Provide the [X, Y] coordinate of the cell's center where the given text is located.  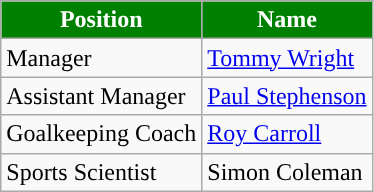
Paul Stephenson [287, 96]
Name [287, 20]
Simon Coleman [287, 172]
Assistant Manager [102, 96]
Sports Scientist [102, 172]
Goalkeeping Coach [102, 134]
Position [102, 20]
Roy Carroll [287, 134]
Manager [102, 58]
Tommy Wright [287, 58]
